Output the (X, Y) coordinate of the center of the cell containing the given text.  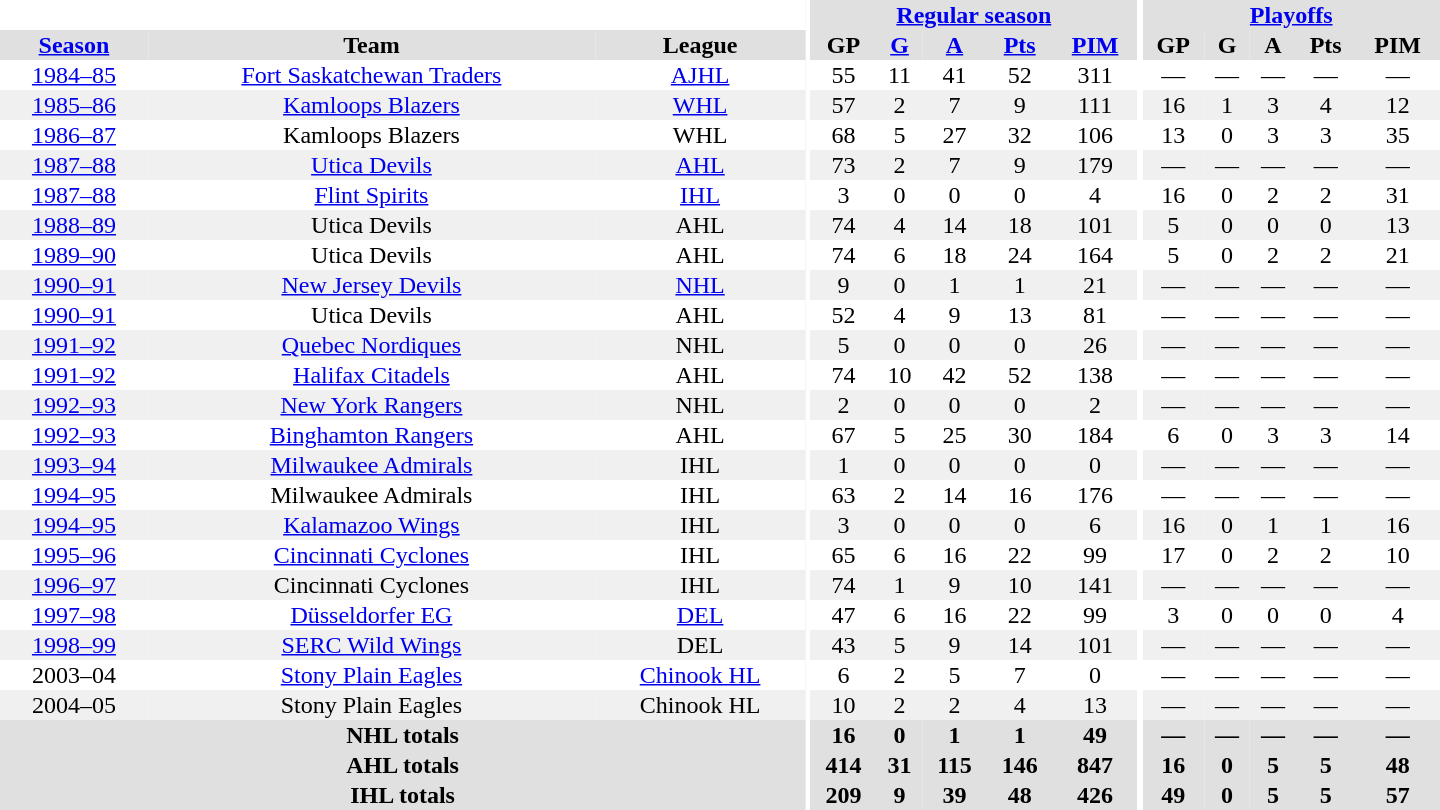
26 (1095, 345)
1984–85 (74, 75)
SERC Wild Wings (372, 645)
81 (1095, 315)
414 (843, 765)
73 (843, 165)
2003–04 (74, 675)
Playoffs (1291, 15)
106 (1095, 135)
65 (843, 555)
1986–87 (74, 135)
IHL totals (402, 795)
35 (1398, 135)
New Jersey Devils (372, 285)
Kalamazoo Wings (372, 525)
Season (74, 45)
42 (954, 375)
176 (1095, 495)
Düsseldorfer EG (372, 615)
Quebec Nordiques (372, 345)
847 (1095, 765)
AJHL (700, 75)
17 (1173, 555)
141 (1095, 585)
146 (1020, 765)
1989–90 (74, 255)
1988–89 (74, 225)
30 (1020, 435)
138 (1095, 375)
164 (1095, 255)
25 (954, 435)
Flint Spirits (372, 195)
League (700, 45)
311 (1095, 75)
67 (843, 435)
68 (843, 135)
Binghamton Rangers (372, 435)
111 (1095, 105)
AHL totals (402, 765)
63 (843, 495)
426 (1095, 795)
1985–86 (74, 105)
43 (843, 645)
41 (954, 75)
Fort Saskatchewan Traders (372, 75)
NHL totals (402, 735)
32 (1020, 135)
115 (954, 765)
New York Rangers (372, 405)
Halifax Citadels (372, 375)
209 (843, 795)
2004–05 (74, 705)
12 (1398, 105)
1993–94 (74, 465)
55 (843, 75)
1997–98 (74, 615)
Team (372, 45)
Regular season (974, 15)
1996–97 (74, 585)
184 (1095, 435)
47 (843, 615)
11 (900, 75)
1998–99 (74, 645)
39 (954, 795)
24 (1020, 255)
27 (954, 135)
179 (1095, 165)
1995–96 (74, 555)
